From the cell containing the given text, extract its center point as [x, y] coordinate. 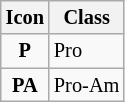
P [25, 51]
PA [25, 85]
Icon [25, 17]
Class [86, 17]
Pro [86, 51]
Pro-Am [86, 85]
